Determine the [x, y] coordinate at the center of the cell enclosing the given text.  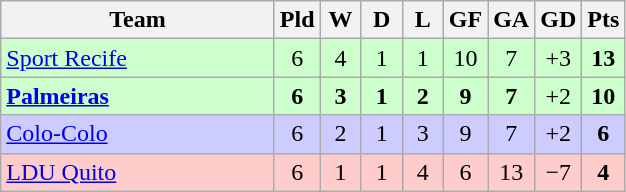
+3 [558, 58]
Team [138, 20]
LDU Quito [138, 172]
Pld [297, 20]
GF [465, 20]
L [422, 20]
Colo-Colo [138, 134]
W [340, 20]
D [382, 20]
Sport Recife [138, 58]
GD [558, 20]
−7 [558, 172]
Pts [604, 20]
Palmeiras [138, 96]
GA [512, 20]
